Return (x, y) of the center of cell containing provided text 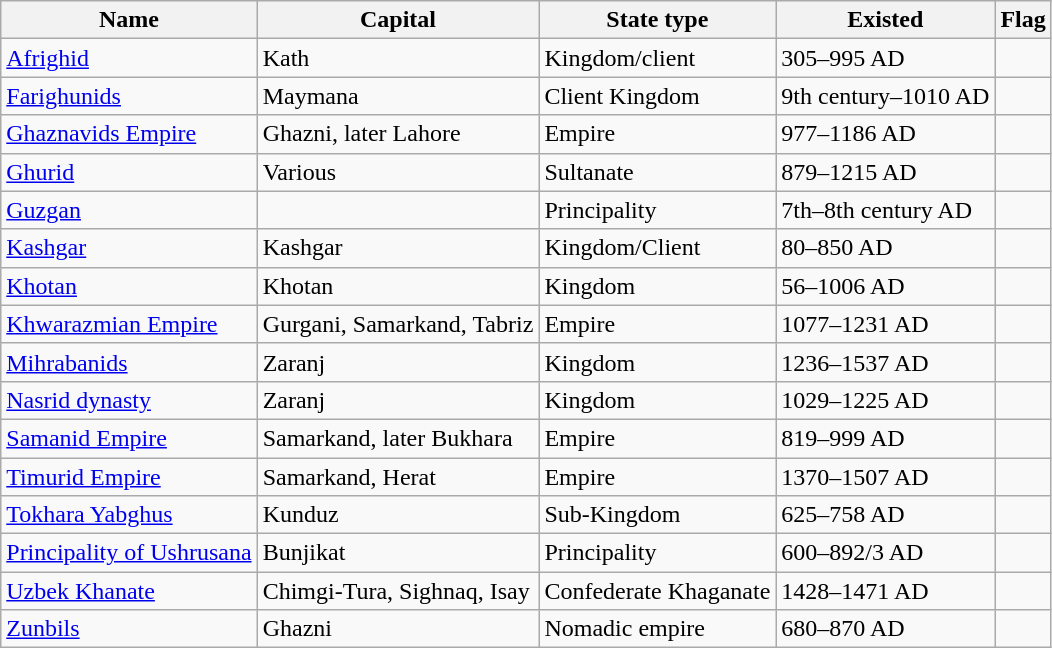
625–758 AD (886, 515)
Kath (398, 58)
1236–1537 AD (886, 362)
Principality of Ushrusana (129, 553)
Kingdom/client (658, 58)
Samanid Empire (129, 438)
Kingdom/Client (658, 248)
State type (658, 20)
305–995 AD (886, 58)
977–1186 AD (886, 134)
Existed (886, 20)
879–1215 AD (886, 172)
Samarkand, Herat (398, 477)
Samarkand, later Bukhara (398, 438)
Flag (1023, 20)
Afrighid (129, 58)
Kunduz (398, 515)
Uzbek Khanate (129, 591)
Confederate Khaganate (658, 591)
Various (398, 172)
Sub-Kingdom (658, 515)
Ghaznavids Empire (129, 134)
80–850 AD (886, 248)
Farighunids (129, 96)
7th–8th century AD (886, 210)
1029–1225 AD (886, 400)
Gurgani, Samarkand, Tabriz (398, 324)
Tokhara Yabghus (129, 515)
56–1006 AD (886, 286)
Capital (398, 20)
Chimgi-Tura, Sighnaq, Isay (398, 591)
Bunjikat (398, 553)
1370–1507 AD (886, 477)
819–999 AD (886, 438)
Timurid Empire (129, 477)
680–870 AD (886, 629)
1428–1471 AD (886, 591)
Ghazni, later Lahore (398, 134)
Name (129, 20)
9th century–1010 AD (886, 96)
Sultanate (658, 172)
Maymana (398, 96)
600–892/3 AD (886, 553)
Ghurid (129, 172)
Nasrid dynasty (129, 400)
1077–1231 AD (886, 324)
Guzgan (129, 210)
Nomadic empire (658, 629)
Mihrabanids (129, 362)
Client Kingdom (658, 96)
Zunbils (129, 629)
Khwarazmian Empire (129, 324)
Ghazni (398, 629)
